Identify which cell holds the provided text, then report its [x, y] central coordinate. 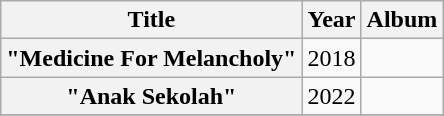
Title [152, 20]
"Medicine For Melancholy" [152, 58]
Year [332, 20]
"Anak Sekolah" [152, 96]
Album [402, 20]
2022 [332, 96]
2018 [332, 58]
